Determine the (x, y) coordinate at the center of the cell enclosing the given text.  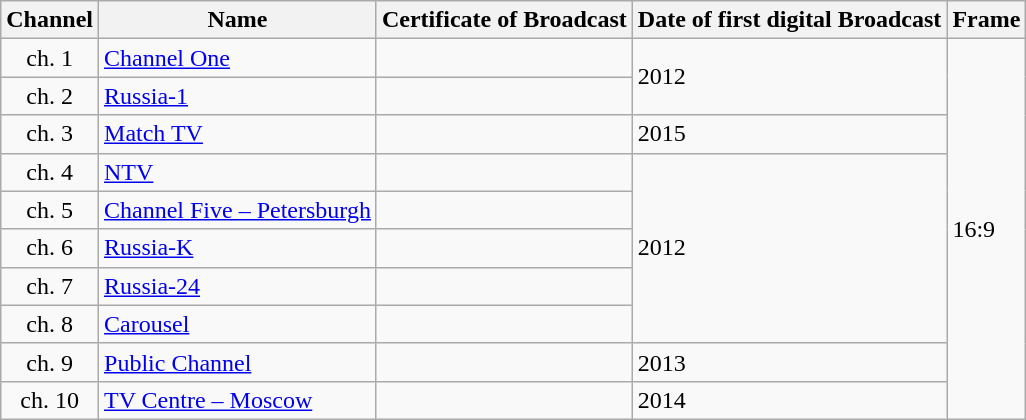
ch. 9 (50, 362)
ch. 4 (50, 172)
ch. 2 (50, 96)
Carousel (238, 324)
ch. 1 (50, 58)
Russia-K (238, 248)
Channel One (238, 58)
Channel Five – Petersburgh (238, 210)
Certificate of Broadcast (504, 20)
NTV (238, 172)
ch. 5 (50, 210)
ch. 6 (50, 248)
ch. 8 (50, 324)
Frame (986, 20)
16:9 (986, 230)
TV Centre – Moscow (238, 400)
Public Channel (238, 362)
Name (238, 20)
Date of first digital Broadcast (790, 20)
Russia-24 (238, 286)
Russia-1 (238, 96)
2015 (790, 134)
Match TV (238, 134)
2013 (790, 362)
ch. 7 (50, 286)
Channel (50, 20)
ch. 3 (50, 134)
ch. 10 (50, 400)
2014 (790, 400)
